Scan for the cell matching the given text and deliver its (X, Y) coordinate at center. 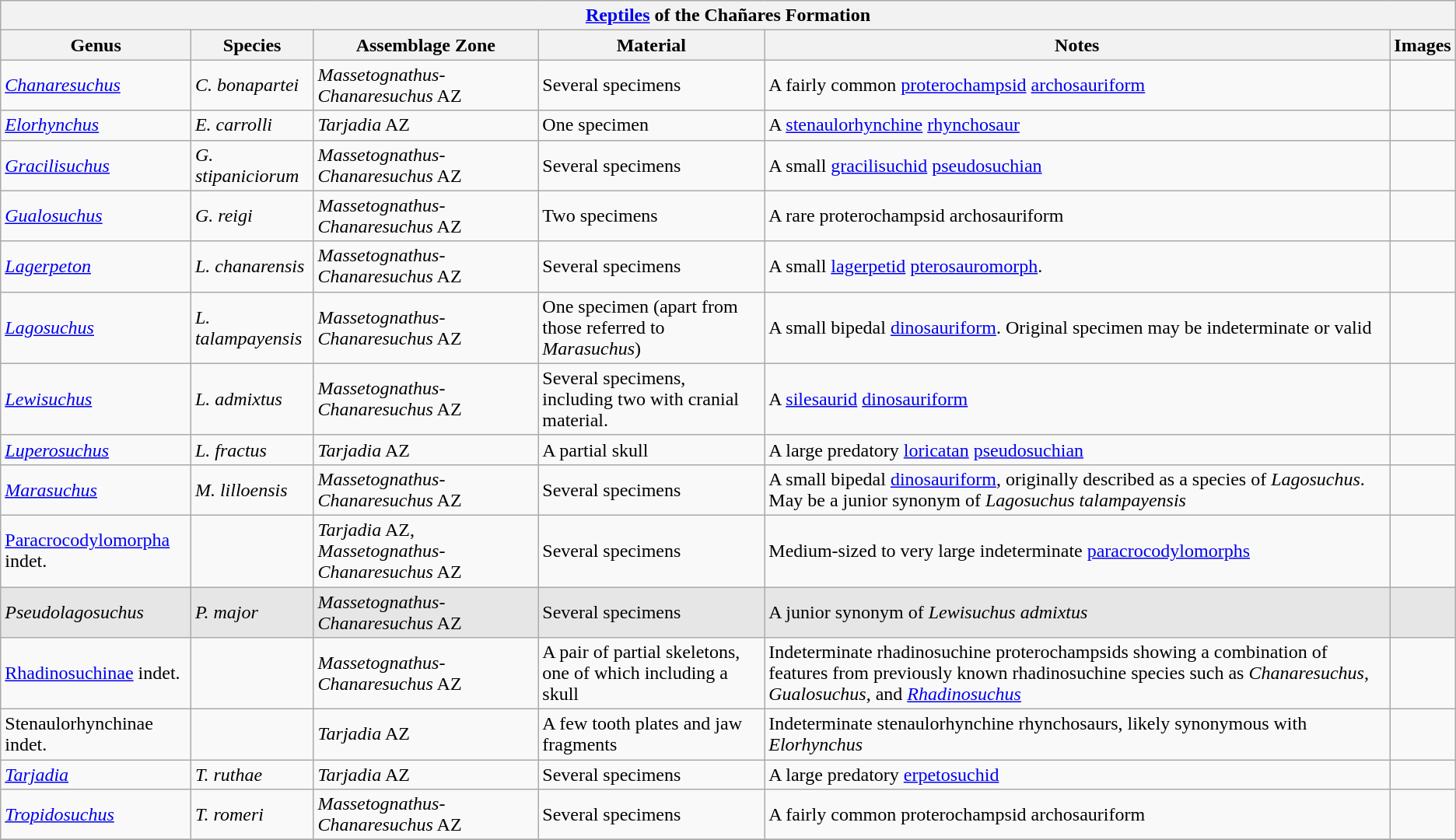
Images (1423, 45)
Two specimens (652, 216)
E. carrolli (252, 125)
Lewisuchus (96, 399)
A stenaulorhynchine rhynchosaur (1077, 125)
A small bipedal dinosauriform, originally described as a species of Lagosuchus. May be a junior synonym of Lagosuchus talampayensis (1077, 490)
Species (252, 45)
Lagosuchus (96, 327)
Tarjadia (96, 775)
G. stipaniciorum (252, 165)
Gualosuchus (96, 216)
Gracilisuchus (96, 165)
A silesaurid dinosauriform (1077, 399)
A small bipedal dinosauriform. Original specimen may be indeterminate or valid (1077, 327)
P. major (252, 611)
One specimen (apart from those referred to Marasuchus) (652, 327)
L. fractus (252, 450)
A pair of partial skeletons, one of which including a skull (652, 674)
Reptiles of the Chañares Formation (728, 16)
Pseudolagosuchus (96, 611)
C. bonapartei (252, 86)
A junior synonym of Lewisuchus admixtus (1077, 611)
L. chanarensis (252, 266)
Luperosuchus (96, 450)
Indeterminate stenaulorhynchine rhynchosaurs, likely synonymous with Elorhynchus (1077, 734)
A large predatory erpetosuchid (1077, 775)
A small lagerpetid pterosauromorph. (1077, 266)
L. talampayensis (252, 327)
Notes (1077, 45)
M. lilloensis (252, 490)
Medium-sized to very large indeterminate paracrocodylomorphs (1077, 551)
A few tooth plates and jaw fragments (652, 734)
G. reigi (252, 216)
A large predatory loricatan pseudosuchian (1077, 450)
Chanaresuchus (96, 86)
A small gracilisuchid pseudosuchian (1077, 165)
Genus (96, 45)
Assemblage Zone (426, 45)
T. romeri (252, 815)
A partial skull (652, 450)
Several specimens, including two with cranial material. (652, 399)
Tropidosuchus (96, 815)
One specimen (652, 125)
Paracrocodylomorpha indet. (96, 551)
L. admixtus (252, 399)
Stenaulorhynchinae indet. (96, 734)
Rhadinosuchinae indet. (96, 674)
Marasuchus (96, 490)
Elorhynchus (96, 125)
Tarjadia AZ, Massetognathus-Chanaresuchus AZ (426, 551)
A rare proterochampsid archosauriform (1077, 216)
Material (652, 45)
Lagerpeton (96, 266)
T. ruthae (252, 775)
